Extract the [X, Y] coordinate from the center of the cell holding the provided text.  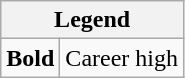
Career high [122, 58]
Legend [92, 20]
Bold [30, 58]
